Return [X, Y] of the center of cell containing provided text 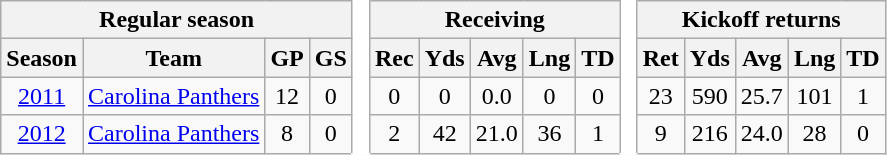
GS [330, 58]
216 [710, 134]
101 [814, 96]
8 [287, 134]
2012 [42, 134]
28 [814, 134]
12 [287, 96]
GP [287, 58]
590 [710, 96]
Team [173, 58]
Receiving [494, 20]
9 [660, 134]
Season [42, 58]
36 [549, 134]
23 [660, 96]
25.7 [762, 96]
2 [394, 134]
Rec [394, 58]
0.0 [496, 96]
24.0 [762, 134]
Kickoff returns [761, 20]
42 [444, 134]
21.0 [496, 134]
Ret [660, 58]
Regular season [177, 20]
2011 [42, 96]
